Find where the given text appears and provide that cell's center as [x, y] coordinate. 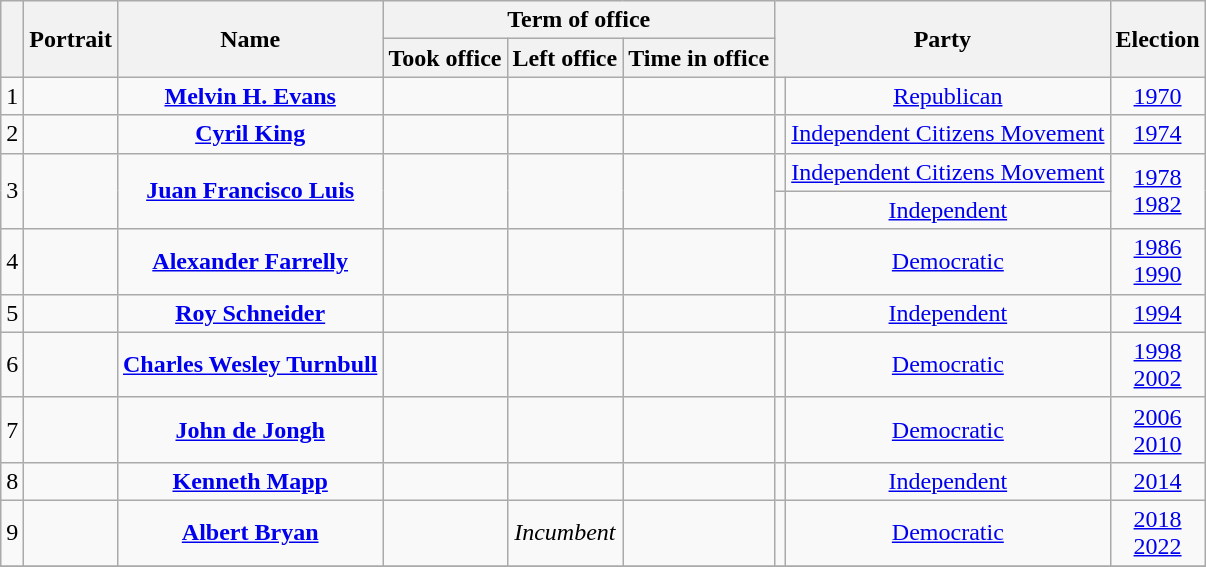
Election [1158, 39]
Melvin H. Evans [250, 96]
1974 [1158, 134]
Charles Wesley Turnbull [250, 364]
Juan Francisco Luis [250, 191]
7 [12, 430]
1 [12, 96]
1994 [1158, 313]
3 [12, 191]
Time in office [699, 58]
Portrait [71, 39]
1970 [1158, 96]
Cyril King [250, 134]
Name [250, 39]
2014 [1158, 481]
Took office [445, 58]
8 [12, 481]
19861990 [1158, 262]
Party [942, 39]
19781982 [1158, 191]
20182022 [1158, 532]
6 [12, 364]
Alexander Farrelly [250, 262]
4 [12, 262]
2 [12, 134]
Term of office [579, 20]
John de Jongh [250, 430]
9 [12, 532]
Kenneth Mapp [250, 481]
Roy Schneider [250, 313]
Left office [565, 58]
Incumbent [565, 532]
20062010 [1158, 430]
5 [12, 313]
Republican [948, 96]
19982002 [1158, 364]
Albert Bryan [250, 532]
